From the cell containing the given text, extract its center point as [X, Y] coordinate. 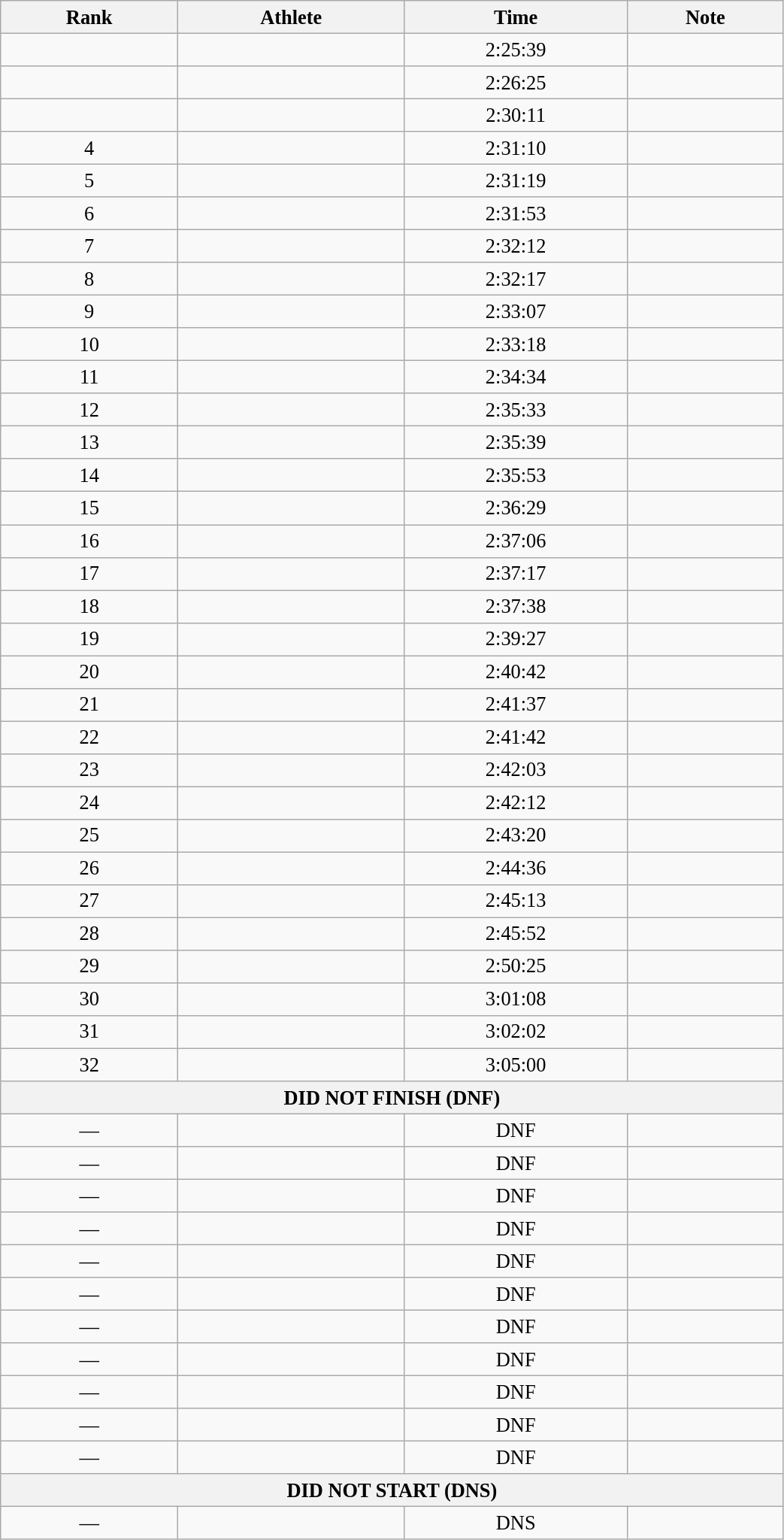
2:42:03 [516, 770]
2:30:11 [516, 115]
3:05:00 [516, 1065]
3:02:02 [516, 1032]
DID NOT START (DNS) [392, 1490]
27 [89, 901]
2:35:39 [516, 442]
2:32:17 [516, 279]
2:32:12 [516, 246]
12 [89, 410]
Note [705, 17]
2:36:29 [516, 508]
2:37:06 [516, 541]
2:37:38 [516, 606]
Rank [89, 17]
28 [89, 934]
11 [89, 377]
2:39:27 [516, 639]
18 [89, 606]
Time [516, 17]
14 [89, 475]
2:33:07 [516, 311]
3:01:08 [516, 999]
2:50:25 [516, 966]
2:37:17 [516, 574]
2:31:53 [516, 214]
2:41:37 [516, 705]
Athlete [292, 17]
23 [89, 770]
2:25:39 [516, 50]
DID NOT FINISH (DNF) [392, 1097]
26 [89, 869]
2:35:33 [516, 410]
29 [89, 966]
17 [89, 574]
2:40:42 [516, 671]
19 [89, 639]
2:34:34 [516, 377]
2:31:19 [516, 180]
2:45:13 [516, 901]
30 [89, 999]
2:44:36 [516, 869]
32 [89, 1065]
16 [89, 541]
10 [89, 344]
5 [89, 180]
21 [89, 705]
2:45:52 [516, 934]
6 [89, 214]
31 [89, 1032]
4 [89, 148]
2:26:25 [516, 82]
15 [89, 508]
22 [89, 737]
20 [89, 671]
9 [89, 311]
2:31:10 [516, 148]
7 [89, 246]
8 [89, 279]
2:43:20 [516, 835]
24 [89, 802]
2:42:12 [516, 802]
13 [89, 442]
2:33:18 [516, 344]
25 [89, 835]
2:41:42 [516, 737]
DNS [516, 1523]
2:35:53 [516, 475]
